Output the [X, Y] coordinate of the center of the cell containing the given text.  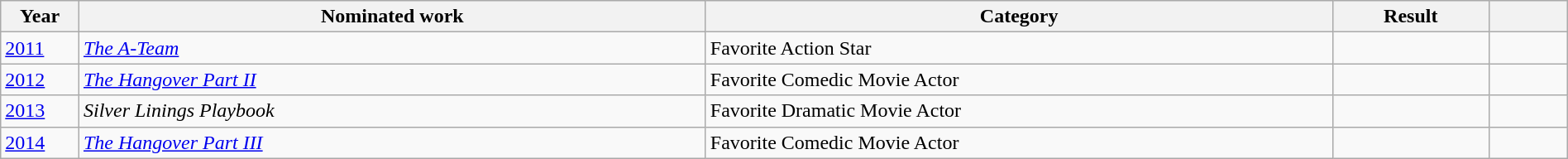
Favorite Action Star [1019, 48]
The Hangover Part II [392, 79]
2013 [40, 111]
Year [40, 17]
Category [1019, 17]
2014 [40, 142]
Favorite Dramatic Movie Actor [1019, 111]
Result [1411, 17]
The A-Team [392, 48]
The Hangover Part III [392, 142]
2012 [40, 79]
2011 [40, 48]
Nominated work [392, 17]
Silver Linings Playbook [392, 111]
